Provide the [x, y] coordinate of the cell's center where the given text is located.  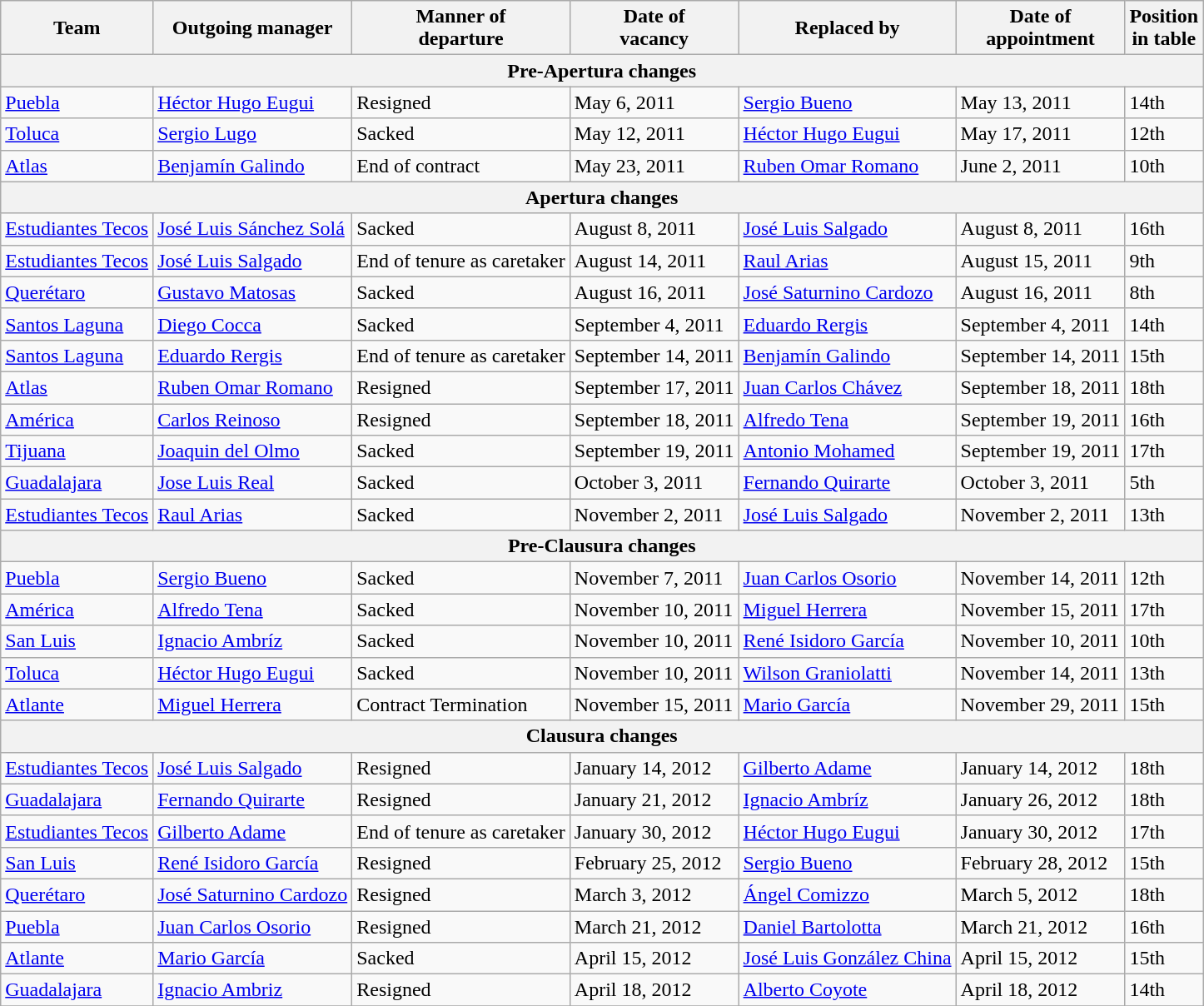
Team [77, 28]
June 2, 2011 [1041, 166]
9th [1164, 261]
José Luis Sánchez Solá [253, 229]
February 28, 2012 [1041, 863]
8th [1164, 292]
End of contract [461, 166]
May 13, 2011 [1041, 102]
November 29, 2011 [1041, 705]
Joaquin del Olmo [253, 451]
August 14, 2011 [654, 261]
Alberto Coyote [848, 990]
Manner ofdeparture [461, 28]
5th [1164, 483]
May 12, 2011 [654, 134]
Sergio Lugo [253, 134]
Ignacio Ambriz [253, 990]
Pre-Clausura changes [602, 546]
José Luis González China [848, 959]
Positionin table [1164, 28]
September 17, 2011 [654, 387]
Tijuana [77, 451]
February 25, 2012 [654, 863]
Carlos Reinoso [253, 419]
Diego Cocca [253, 324]
November 7, 2011 [654, 578]
Ángel Comizzo [848, 894]
Pre-Apertura changes [602, 71]
Outgoing manager [253, 28]
August 15, 2011 [1041, 261]
Daniel Bartolotta [848, 927]
Antonio Mohamed [848, 451]
Contract Termination [461, 705]
Clausura changes [602, 736]
Apertura changes [602, 197]
March 3, 2012 [654, 894]
January 21, 2012 [654, 799]
Jose Luis Real [253, 483]
March 5, 2012 [1041, 894]
Gustavo Matosas [253, 292]
Wilson Graniolatti [848, 673]
May 23, 2011 [654, 166]
Date ofappointment [1041, 28]
May 6, 2011 [654, 102]
Date ofvacancy [654, 28]
January 26, 2012 [1041, 799]
Replaced by [848, 28]
Juan Carlos Chávez [848, 387]
May 17, 2011 [1041, 134]
